Capture the cell that displays the provided text and extract its [x, y] central coordinate. 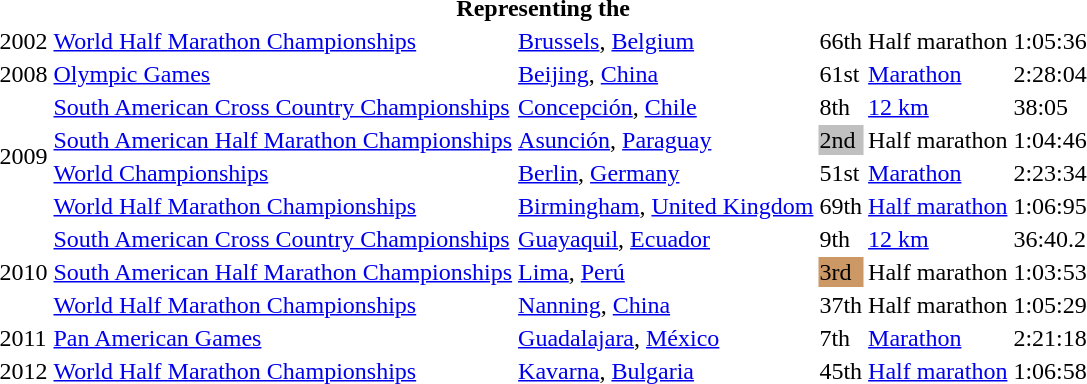
37th [841, 305]
Lima, Perú [666, 272]
3rd [841, 272]
Berlin, Germany [666, 173]
Pan American Games [283, 338]
51st [841, 173]
Brussels, Belgium [666, 41]
Asunción, Paraguay [666, 140]
Concepción, Chile [666, 107]
Guayaquil, Ecuador [666, 239]
61st [841, 74]
Guadalajara, México [666, 338]
World Championships [283, 173]
Beijing, China [666, 74]
66th [841, 41]
Nanning, China [666, 305]
8th [841, 107]
2nd [841, 140]
7th [841, 338]
9th [841, 239]
69th [841, 206]
Olympic Games [283, 74]
Birmingham, United Kingdom [666, 206]
